Find where the given text appears and provide that cell's center as (X, Y) coordinate. 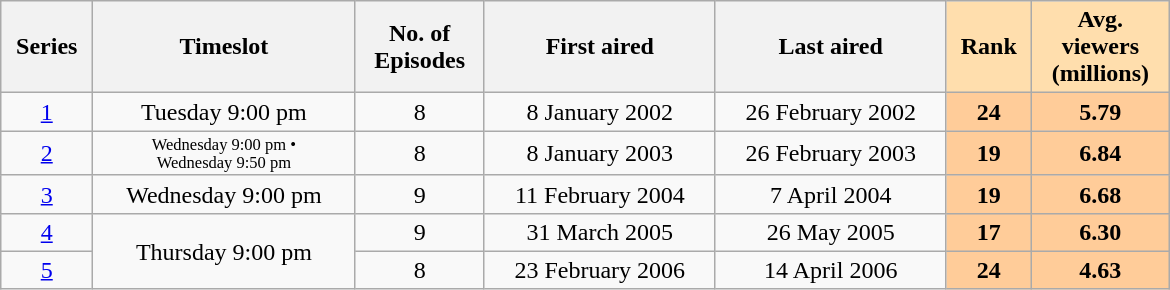
11 February 2004 (600, 194)
6.68 (1100, 194)
6.30 (1100, 232)
No. ofEpisodes (420, 47)
3 (47, 194)
26 February 2003 (830, 153)
6.84 (1100, 153)
Series (47, 47)
17 (988, 232)
Avg. viewers (millions) (1100, 47)
4.63 (1100, 270)
2 (47, 153)
5.79 (1100, 112)
Thursday 9:00 pm (224, 251)
7 April 2004 (830, 194)
26 May 2005 (830, 232)
Last aired (830, 47)
Tuesday 9:00 pm (224, 112)
Wednesday 9:00 pm (224, 194)
1 (47, 112)
4 (47, 232)
Rank (988, 47)
Wednesday 9:00 pm •Wednesday 9:50 pm (224, 153)
26 February 2002 (830, 112)
5 (47, 270)
Timeslot (224, 47)
8 January 2002 (600, 112)
23 February 2006 (600, 270)
14 April 2006 (830, 270)
8 January 2003 (600, 153)
First aired (600, 47)
31 March 2005 (600, 232)
